Detect which cell encompasses the target text, then output its (x, y) center coordinate. 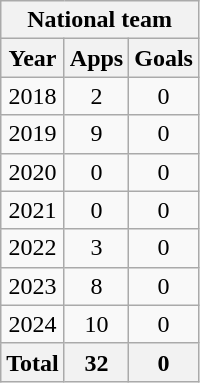
2022 (33, 248)
2019 (33, 134)
3 (96, 248)
2021 (33, 210)
32 (96, 362)
Apps (96, 58)
Goals (164, 58)
9 (96, 134)
2024 (33, 324)
8 (96, 286)
Total (33, 362)
2 (96, 96)
2023 (33, 286)
2018 (33, 96)
2020 (33, 172)
10 (96, 324)
Year (33, 58)
National team (100, 20)
